Output the [X, Y] coordinate of the center of the cell containing the given text.  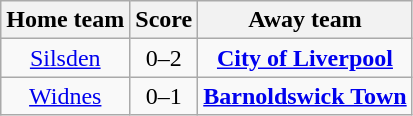
Home team [66, 20]
Widnes [66, 96]
City of Liverpool [305, 58]
Away team [305, 20]
Score [164, 20]
Silsden [66, 58]
0–2 [164, 58]
Barnoldswick Town [305, 96]
0–1 [164, 96]
